For the text-containing cell, return its midpoint in [x, y] coordinate format. 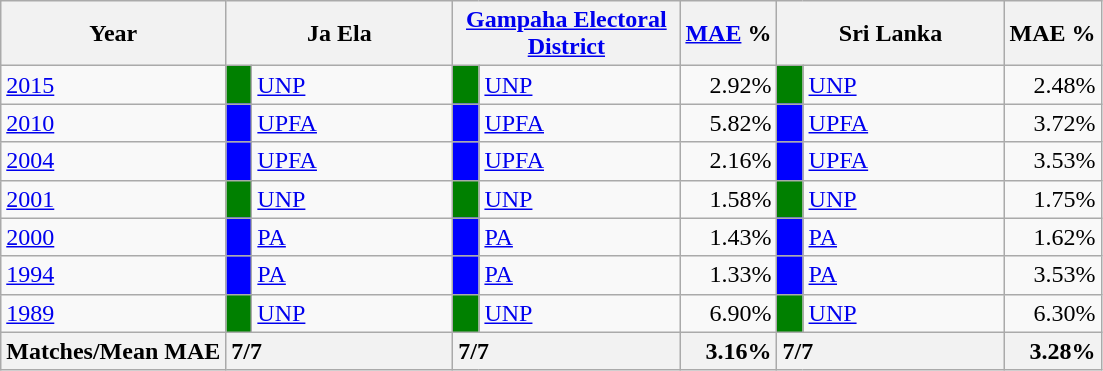
Year [114, 34]
3.28% [1052, 351]
2.48% [1052, 85]
2010 [114, 123]
1994 [114, 275]
1.58% [728, 199]
3.72% [1052, 123]
6.30% [1052, 313]
1.62% [1052, 237]
5.82% [728, 123]
2004 [114, 161]
1989 [114, 313]
3.16% [728, 351]
Ja Ela [340, 34]
2015 [114, 85]
1.75% [1052, 199]
2000 [114, 237]
1.33% [728, 275]
2.16% [728, 161]
6.90% [728, 313]
Gampaha Electoral District [566, 34]
1.43% [728, 237]
2001 [114, 199]
Sri Lanka [890, 34]
Matches/Mean MAE [114, 351]
2.92% [728, 85]
